Output the [X, Y] coordinate of the center of the cell containing the given text.  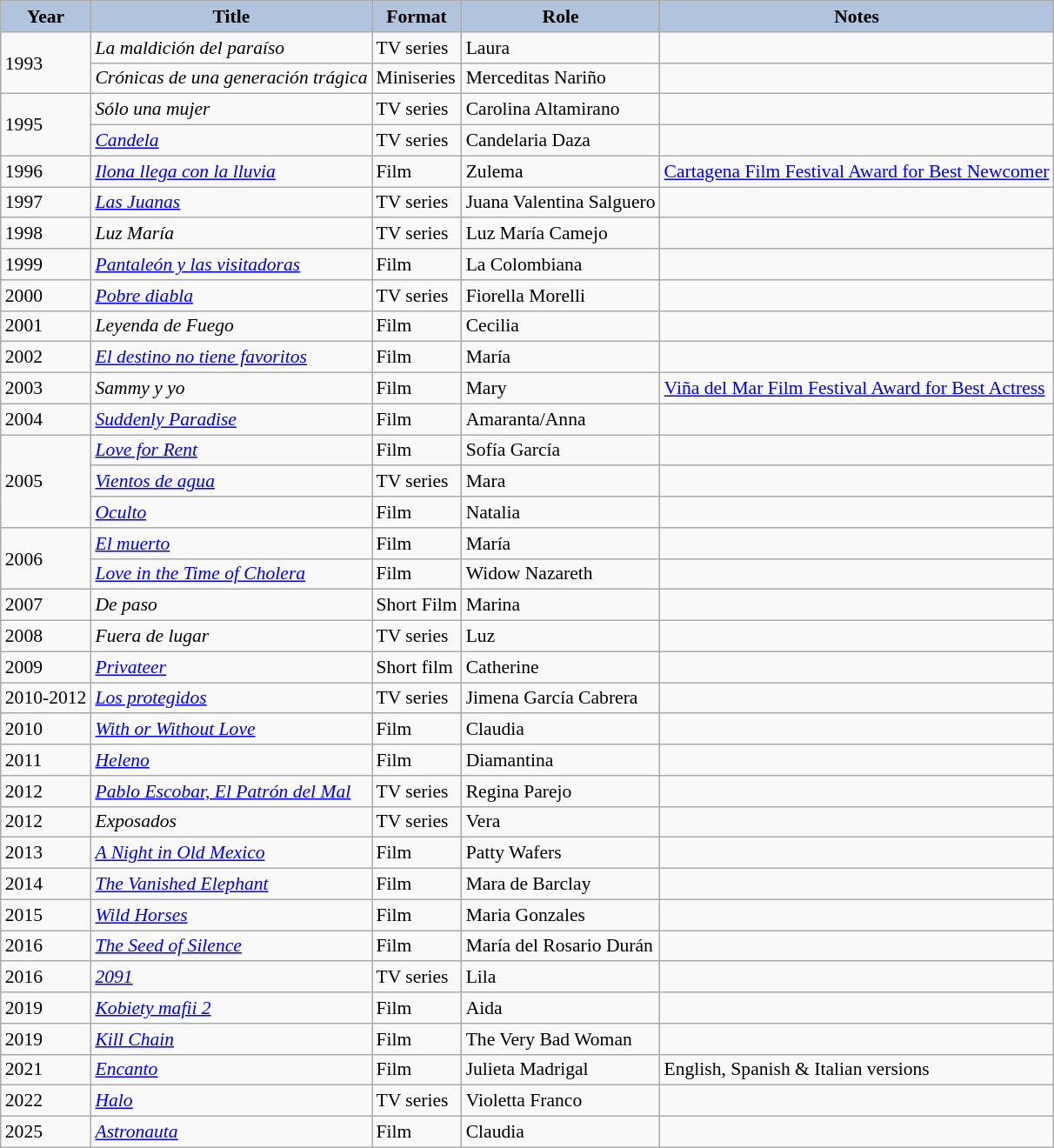
2021 [46, 1070]
Catherine [561, 667]
El destino no tiene favoritos [231, 357]
Mara [561, 482]
Sofía García [561, 451]
Kill Chain [231, 1039]
Year [46, 17]
Love for Rent [231, 451]
Role [561, 17]
Luz María Camejo [561, 234]
2091 [231, 978]
La maldición del paraíso [231, 48]
Amaranta/Anna [561, 419]
Short film [417, 667]
Diamantina [561, 760]
2015 [46, 915]
2013 [46, 853]
Crónicas de una generación trágica [231, 78]
Lila [561, 978]
Violetta Franco [561, 1101]
Title [231, 17]
Laura [561, 48]
The Seed of Silence [231, 946]
Viña del Mar Film Festival Award for Best Actress [857, 389]
Format [417, 17]
2009 [46, 667]
Cecilia [561, 326]
Sammy y yo [231, 389]
Luz María [231, 234]
With or Without Love [231, 730]
Los protegidos [231, 698]
Pablo Escobar, El Patrón del Mal [231, 791]
Vera [561, 822]
Kobiety mafii 2 [231, 1008]
Halo [231, 1101]
Mara de Barclay [561, 884]
2003 [46, 389]
Zulema [561, 171]
1993 [46, 63]
2011 [46, 760]
Carolina Altamirano [561, 110]
Maria Gonzales [561, 915]
Suddenly Paradise [231, 419]
El muerto [231, 544]
2006 [46, 558]
Aida [561, 1008]
2008 [46, 637]
Pobre diabla [231, 296]
Heleno [231, 760]
Candelaria Daza [561, 141]
English, Spanish & Italian versions [857, 1070]
Juana Valentina Salguero [561, 203]
Leyenda de Fuego [231, 326]
1996 [46, 171]
De paso [231, 605]
Oculto [231, 512]
2004 [46, 419]
2010 [46, 730]
2000 [46, 296]
Wild Horses [231, 915]
1995 [46, 125]
2014 [46, 884]
2010-2012 [46, 698]
María del Rosario Durán [561, 946]
Pantaleón y las visitadoras [231, 264]
Miniseries [417, 78]
Widow Nazareth [561, 574]
Vientos de agua [231, 482]
Marina [561, 605]
Mary [561, 389]
Privateer [231, 667]
Regina Parejo [561, 791]
Luz [561, 637]
Merceditas Nariño [561, 78]
Fuera de lugar [231, 637]
The Vanished Elephant [231, 884]
2022 [46, 1101]
Sólo una mujer [231, 110]
Cartagena Film Festival Award for Best Newcomer [857, 171]
Fiorella Morelli [561, 296]
Notes [857, 17]
A Night in Old Mexico [231, 853]
Patty Wafers [561, 853]
1997 [46, 203]
La Colombiana [561, 264]
1999 [46, 264]
The Very Bad Woman [561, 1039]
2001 [46, 326]
Natalia [561, 512]
Short Film [417, 605]
Exposados [231, 822]
Julieta Madrigal [561, 1070]
Love in the Time of Cholera [231, 574]
1998 [46, 234]
2007 [46, 605]
2005 [46, 482]
Jimena García Cabrera [561, 698]
2002 [46, 357]
Encanto [231, 1070]
Astronauta [231, 1132]
Candela [231, 141]
Ilona llega con la lluvia [231, 171]
2025 [46, 1132]
Las Juanas [231, 203]
